Determine the [x, y] coordinate at the center of the cell enclosing the given text.  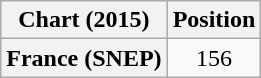
Chart (2015) [84, 20]
Position [214, 20]
France (SNEP) [84, 58]
156 [214, 58]
